Find where the given text appears and provide that cell's center as [X, Y] coordinate. 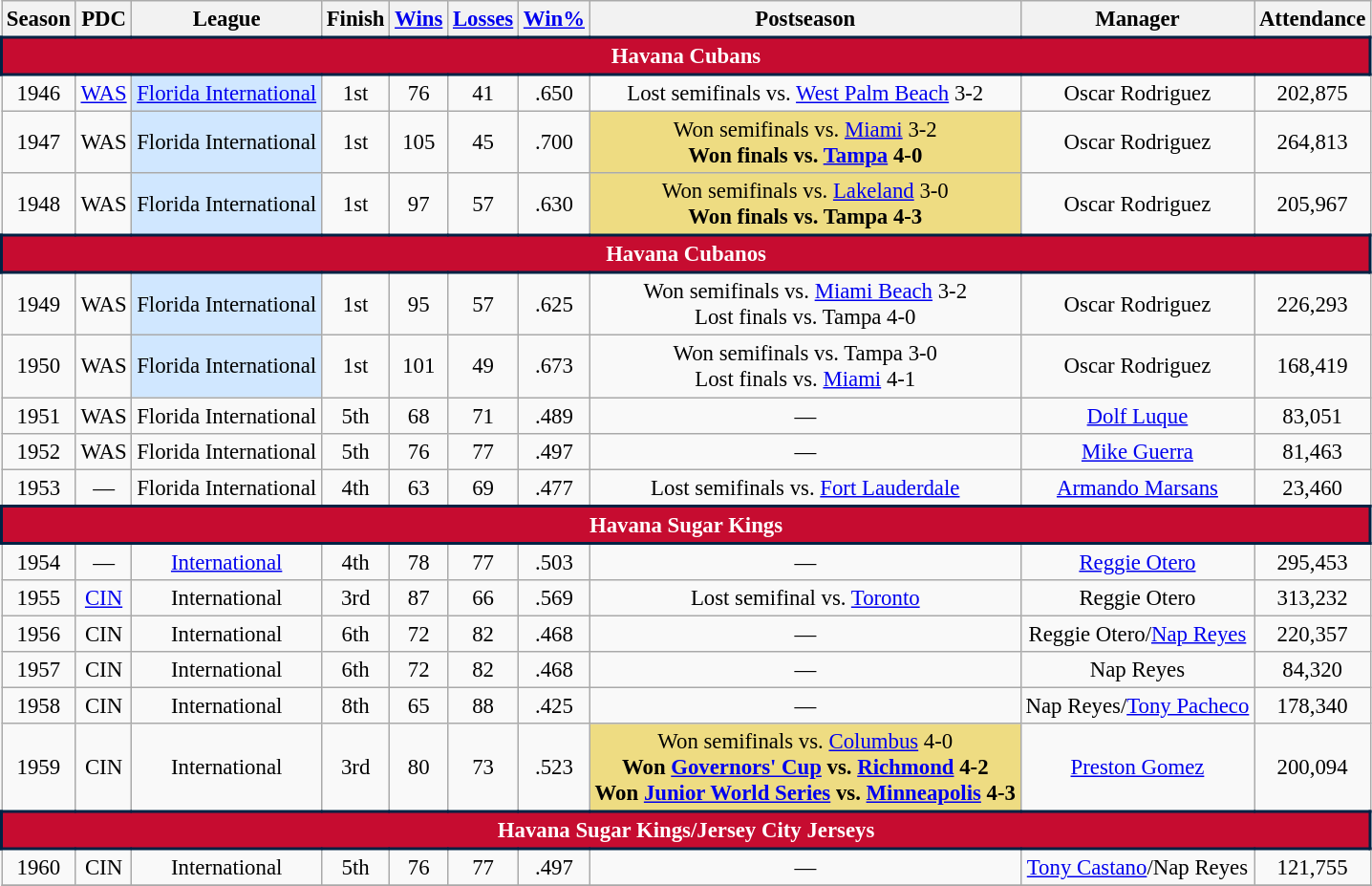
.625 [554, 304]
Preston Gomez [1137, 767]
Finish [355, 19]
313,232 [1313, 598]
Postseason [804, 19]
45 [483, 143]
1954 [39, 561]
49 [483, 367]
81,463 [1313, 451]
Lost semifinal vs. Toronto [804, 598]
Tony Castano/Nap Reyes [1137, 867]
1958 [39, 705]
Wins [418, 19]
Won semifinals vs. Tampa 3-0Lost finals vs. Miami 4-1 [804, 367]
League [226, 19]
Havana Cubans [686, 55]
Lost semifinals vs. Fort Lauderdale [804, 487]
Won semifinals vs. Columbus 4-0Won Governors' Cup vs. Richmond 4-2Won Junior World Series vs. Minneapolis 4-3 [804, 767]
.569 [554, 598]
178,340 [1313, 705]
23,460 [1313, 487]
Attendance [1313, 19]
205,967 [1313, 205]
.700 [554, 143]
1960 [39, 867]
Won semifinals vs. Miami 3-2Won finals vs. Tampa 4-0 [804, 143]
Win% [554, 19]
202,875 [1313, 93]
Havana Sugar Kings/Jersey City Jerseys [686, 830]
1952 [39, 451]
1951 [39, 416]
Won semifinals vs. Lakeland 3-0Won finals vs. Tampa 4-3 [804, 205]
68 [418, 416]
80 [418, 767]
1956 [39, 634]
168,419 [1313, 367]
.523 [554, 767]
1949 [39, 304]
1955 [39, 598]
Nap Reyes/Tony Pacheco [1137, 705]
71 [483, 416]
83,051 [1313, 416]
PDC [103, 19]
78 [418, 561]
Havana Cubanos [686, 254]
.425 [554, 705]
1948 [39, 205]
1950 [39, 367]
Season [39, 19]
1946 [39, 93]
1957 [39, 670]
Armando Marsans [1137, 487]
.489 [554, 416]
Losses [483, 19]
41 [483, 93]
87 [418, 598]
66 [483, 598]
226,293 [1313, 304]
101 [418, 367]
88 [483, 705]
97 [418, 205]
1947 [39, 143]
73 [483, 767]
Won semifinals vs. Miami Beach 3-2Lost finals vs. Tampa 4-0 [804, 304]
.673 [554, 367]
Dolf Luque [1137, 416]
65 [418, 705]
Manager [1137, 19]
.503 [554, 561]
.650 [554, 93]
84,320 [1313, 670]
295,453 [1313, 561]
105 [418, 143]
264,813 [1313, 143]
Reggie Otero/Nap Reyes [1137, 634]
.630 [554, 205]
Mike Guerra [1137, 451]
Havana Sugar Kings [686, 524]
1959 [39, 767]
63 [418, 487]
1953 [39, 487]
95 [418, 304]
69 [483, 487]
220,357 [1313, 634]
8th [355, 705]
Nap Reyes [1137, 670]
.477 [554, 487]
200,094 [1313, 767]
121,755 [1313, 867]
Lost semifinals vs. West Palm Beach 3-2 [804, 93]
